Return [x, y] of the center of cell containing provided text 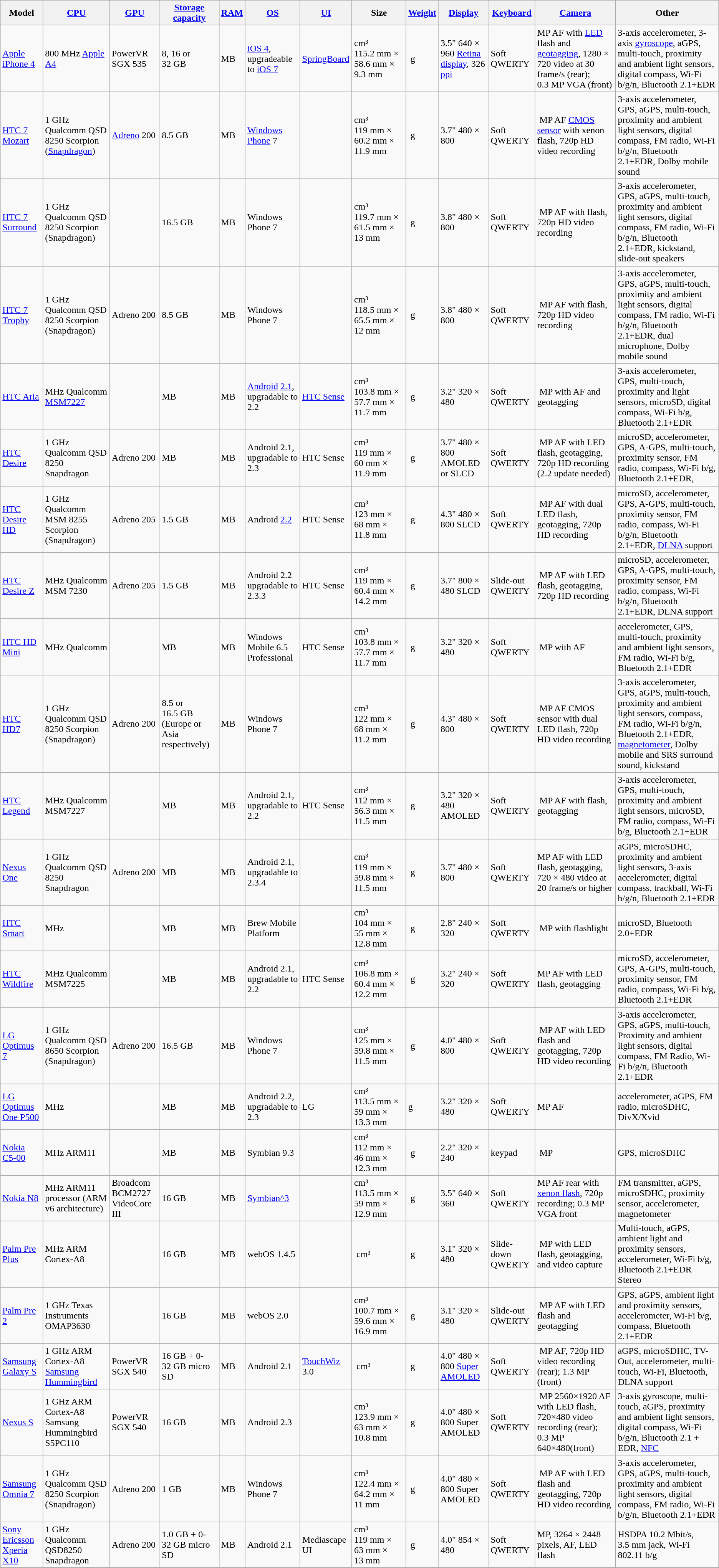
cm³ 119 mm × 63 mm × 13 mm [379, 1545]
MHz Qualcomm [76, 647]
MP, 3264 × 2448 pixels, AF, LED flash [575, 1545]
Keyboard [512, 13]
aGPS, microSDHC, TV-Out, accelerometer, multi-touch, Wi-Fi, Bluetooth, DLNA support [667, 1366]
HTC HD7 [22, 724]
cm³113.5 mm × 59 mm × 12.9 mm [379, 1198]
FM transmitter, aGPS, microSDHC, proximity sensor, accelerometer, magnetometer [667, 1198]
GPS, microSDHC [667, 1152]
cm³112 mm × 46 mm × 12.3 mm [379, 1152]
4.0" 480 × 800 [464, 1046]
Android 2.2 [273, 519]
3-axis gyroscope, multi-touch, aGPS, proximity and ambient light sensors, digital compass, Wi-Fi b/g/n, Bluetooth 2.1 + EDR, NFC [667, 1423]
Android 2.2 upgradable to 2.3.3 [273, 586]
MP AF rear with xenon flash, 720p recording; 0.3 MP VGA front [575, 1198]
MHz ARM11 processor (ARM v6 architecture) [76, 1198]
MP with flashlight [575, 928]
cm³119 mm × 60 mm × 11.9 mm [379, 458]
cm³ 118.5 mm × 65.5 mm × 12 mm [379, 315]
2.8" 240 × 320 [464, 928]
3.5" 640 × 360 [464, 1198]
3.2" 320 × 480 AMOLED [464, 805]
4.3" 480 × 800 SLCD [464, 519]
accelerometer, aGPS, FM radio, microSDHC, DivX/Xvid [667, 1107]
Other [667, 13]
GPS, aGPS, ambient light and proximity sensors, accelerometer, Wi-Fi b/g, compass, Bluetooth 2.1+EDR [667, 1315]
8, 16 or 32 GB [189, 58]
1 GB [189, 1489]
MP AF, 720p HD video recording (rear); 1.3 MP (front) [575, 1366]
3.2" 240 × 320 [464, 979]
Storage capacity [189, 13]
3.5" 640 × 960 Retina display, 326 ppi [464, 58]
cm³103.8 mm × 57.7 mm × 11.7 mm [379, 647]
cm³119 mm × 60.4 mm × 14.2 mm [379, 586]
MP AF [575, 1107]
Sony Ericsson Xperia X10 [22, 1545]
MP [575, 1152]
Android 2.2, upgradable to 2.3 [273, 1107]
1 GHz Texas Instruments OMAP3630 [76, 1315]
cm³ 106.8 mm × 60.4 mm × 12.2 mm [379, 979]
1 GHz Qualcomm MSM 8255 Scorpion (Snapdragon) [76, 519]
MP AF with LED flash, geotagging, 720p HD recording (2.2 update needed) [575, 458]
MHz Qualcomm MSM 7230 [76, 586]
cm³119 mm × 60.2 mm × 11.9 mm [379, 135]
Android 2.3 [273, 1423]
3-axis accelerometer, 3-axis gyroscope, aGPS, multi-touch, proximity and ambient light sensors, digital compass, Wi-Fi b/g/n, Bluetooth 2.1+EDR [667, 58]
HTC HD Mini [22, 647]
microSD, accelerometer, GPS, A-GPS, multi-touch, proximity sensor, FM radio, compass, Wi-Fi b/g, Bluetooth 2.1+EDR, [667, 458]
microSD, Bluetooth 2.0+EDR [667, 928]
4.3" 480 × 800 [464, 724]
4.0" 854 × 480 [464, 1545]
2.2" 320 × 240 [464, 1152]
cm³ 100.7 mm × 59.6 mm × 16.9 mm [379, 1315]
MHz Qualcomm MSM7225 [76, 979]
LG Optimus One P500 [22, 1107]
webOS 1.4.5 [273, 1254]
Symbian 9.3 [273, 1152]
microSD, accelerometer, GPS, A-GPS, multi-touch, proximity sensor, FM radio, compass, Wi-Fi b/g, Bluetooth 2.1+EDR [667, 979]
cm³122.4 mm × 64.2 mm × 11 mm [379, 1489]
3-axis accelerometer, GPS, multi-touch, proximity and light sensors, microSD, digital compass, Wi-Fi b/g, Bluetooth 2.1+EDR [667, 397]
HTC Desire Z [22, 586]
cm³ 103.8 mm × 57.7 mm × 11.7 mm [379, 397]
MP AF CMOS sensor with dual LED flash, 720p HD video recording [575, 724]
16 GB + 0-32 GB micro SD [189, 1366]
MP 2560×1920 AF with LED flash, 720×480 video recording (rear); 0.3 MP 640×480(front) [575, 1423]
3.7" 480 × 800 AMOLED or SLCD [464, 458]
3.7" 800 × 480 SLCD [464, 586]
LG [326, 1107]
800 MHz Apple A4 [76, 58]
3-axis accelerometer, GPS, aGPS, multi-touch, Proximity and ambient light sensors, digital compass, FM Radio, Wi-Fi b/g/n, Bluetooth 2.1+EDR [667, 1046]
HTC Desire [22, 458]
iOS 4, upgradeable to iOS 7 [273, 58]
Palm Pre 2 [22, 1315]
Android 2.1, upgradable to 2.3.4 [273, 872]
HTC Aria [22, 397]
MHz ARM Cortex-A8 [76, 1254]
cm³123 mm × 68 mm × 11.8 mm [379, 519]
MP AF with LED flash and geotagging [575, 1315]
MP with AF and geotagging [575, 397]
Display [464, 13]
HTC Smart [22, 928]
cm³119 mm × 59.8 mm × 11.5 mm [379, 872]
GPU [135, 13]
HTC 7 Trophy [22, 315]
MP AF with LED flash, geotagging, 720 × 480 video at 20 frame/s or higher [575, 872]
HTC Desire HD [22, 519]
CPU [76, 13]
Multi-touch, aGPS, ambient light and proximity sensors, accelerometer, Wi-Fi b/g, Bluetooth 2.1+EDR Stereo [667, 1254]
MP AF with dual LED flash, geotagging, 720p HD recording [575, 519]
MP AF with LED flash, geotagging [575, 979]
Nokia N8 [22, 1198]
Apple iPhone 4 [22, 58]
Weight [422, 13]
OS [273, 13]
cm³119.7 mm × 61.5 mm × 13 mm [379, 223]
aGPS, microSDHC, proximity and ambient light sensors, 3-axis accelerometer, digital compass, trackball, Wi-Fi b/g/n, Bluetooth 2.1+EDR [667, 872]
MP AF with LED flash and geotagging, 1280 × 720 video at 30 frame/s (rear); 0.3 MP VGA (front) [575, 58]
1 GHz ARM Cortex-A8 Samsung Hummingbird S5PC110 [76, 1423]
cm³104 mm × 55 mm × 12.8 mm [379, 928]
Brew Mobile Platform [273, 928]
keypad [512, 1152]
MP AF CMOS sensor with xenon flash, 720p HD video recording [575, 135]
Slide-down QWERTY [512, 1254]
HSDPA 10.2 Mbit/s, 3.5 mm jack, Wi-Fi 802.11 b/g [667, 1545]
MHz ARM11 [76, 1152]
HTC 7 Mozart [22, 135]
Nexus One [22, 872]
1 GHz Qualcomm QSD 8650 Scorpion (Snapdragon) [76, 1046]
1 GHz Qualcomm QSD8250 Snapdragon [76, 1545]
cm³ 115.2 mm × 58.6 mm × 9.3 mm [379, 58]
TouchWiz 3.0 [326, 1366]
Model [22, 13]
RAM [232, 13]
MP AF with LED flash, geotagging, 720p HD recording [575, 586]
Camera [575, 13]
Symbian^3 [273, 1198]
1 GHz ARM Cortex-A8 Samsung Hummingbird [76, 1366]
accelerometer, GPS, multi-touch, proximity and ambient light sensors, FM radio, Wi-Fi b/g, Bluetooth 2.1+EDR [667, 647]
HTC Legend [22, 805]
cm³122 mm × 68 mm × 11.2 mm [379, 724]
HTC 7 Surround [22, 223]
Samsung Galaxy S [22, 1366]
cm³ 113.5 mm × 59 mm × 13.3 mm [379, 1107]
Nexus S [22, 1423]
cm³112 mm × 56.3 mm × 11.5 mm [379, 805]
SpringBoard [326, 58]
MP with LED flash, geotagging, and video capture [575, 1254]
1.0 GB + 0-32 GB micro SD [189, 1545]
Mediascape UI [326, 1545]
HTC Wildfire [22, 979]
Android 2.1, upgradable to 2.3 [273, 458]
8.5 or 16.5 GB (Europe or Asia respectively) [189, 724]
Palm Pre Plus [22, 1254]
Broadcom BCM2727 VideoCore III [135, 1198]
MP AF with flash, geotagging [575, 805]
3-axis accelerometer, GPS, aGPS, multi-touch, proximity and ambient light sensors, digital compass, FM radio, Wi-Fi b/g/n, Bluetooth 2.1+EDR [667, 1489]
MP with AF [575, 647]
Nokia C5-00 [22, 1152]
PowerVR SGX 535 [135, 58]
Size [379, 13]
webOS 2.0 [273, 1315]
cm³125 mm × 59.8 mm × 11.5 mm [379, 1046]
LG Optimus 7 [22, 1046]
Samsung Omnia 7 [22, 1489]
cm³ 123.9 mm × 63 mm × 10.8 mm [379, 1423]
3-axis accelerometer, GPS, multi-touch, proximity and ambient light sensors, microSD, FM radio, compass, Wi-Fi b/g, Bluetooth 2.1+EDR [667, 805]
UI [326, 13]
Windows Mobile 6.5 Professional [273, 647]
